Return (X, Y) of the center of cell containing provided text 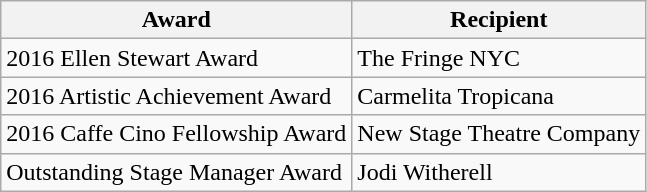
Award (176, 20)
2016 Ellen Stewart Award (176, 58)
2016 Artistic Achievement Award (176, 96)
New Stage Theatre Company (499, 134)
Recipient (499, 20)
The Fringe NYC (499, 58)
Jodi Witherell (499, 172)
Carmelita Tropicana (499, 96)
2016 Caffe Cino Fellowship Award (176, 134)
Outstanding Stage Manager Award (176, 172)
